Output the [X, Y] coordinate of the center of the cell containing the given text.  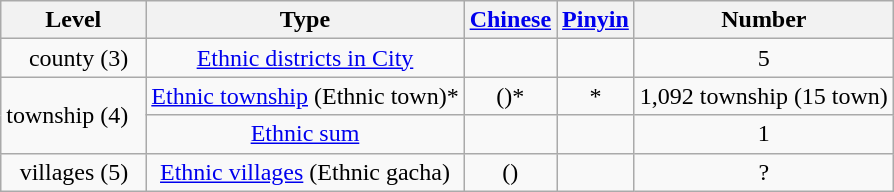
() [510, 172]
Pinyin [596, 20]
county (3) [74, 58]
villages (5) [74, 172]
Ethnic villages (Ethnic gacha) [305, 172]
Type [305, 20]
? [764, 172]
()* [510, 96]
Ethnic districts in City [305, 58]
Ethnic sum [305, 134]
5 [764, 58]
* [596, 96]
Ethnic township (Ethnic town)* [305, 96]
Level [74, 20]
township (4) [74, 115]
1,092 township (15 town) [764, 96]
Number [764, 20]
Chinese [510, 20]
1 [764, 134]
